Return (x, y) of the center of cell containing provided text 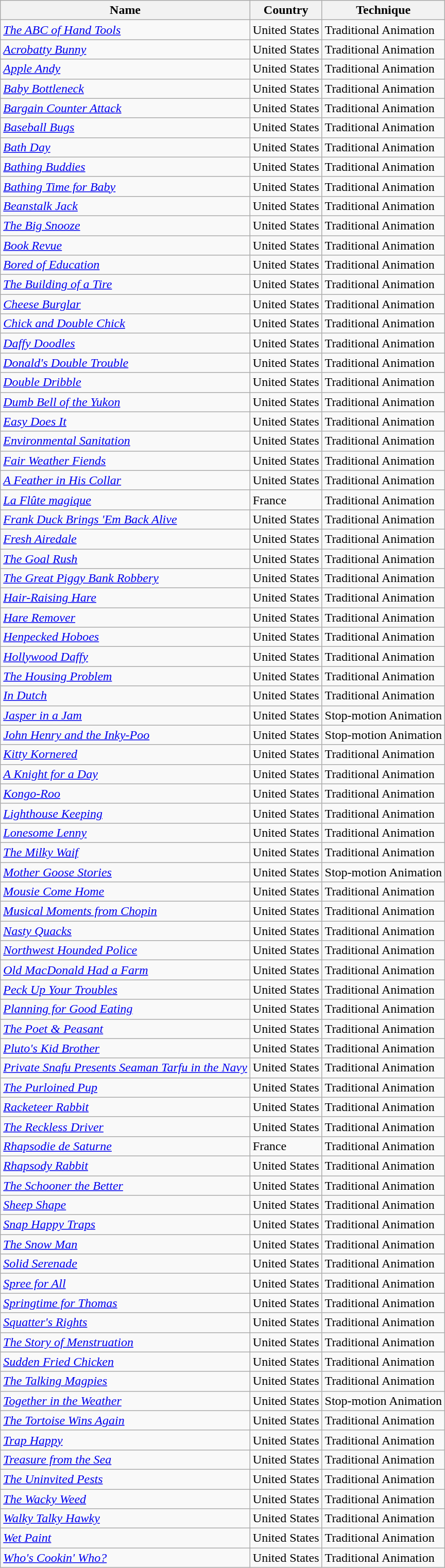
Double Dribble (126, 382)
Racketeer Rabbit (126, 1107)
Bargain Counter Attack (126, 108)
In Dutch (126, 696)
Book Revue (126, 245)
Mousie Come Home (126, 892)
Country (286, 10)
Lonesome Lenny (126, 833)
The Snow Man (126, 1244)
Lighthouse Keeping (126, 813)
Planning for Good Eating (126, 1009)
The Goal Rush (126, 558)
Musical Moments from Chopin (126, 911)
Bath Day (126, 147)
La Flûte magique (126, 500)
Sudden Fried Chicken (126, 1362)
Bathing Buddies (126, 167)
Apple Andy (126, 69)
Mother Goose Stories (126, 872)
Beanstalk Jack (126, 206)
Trap Happy (126, 1440)
Bathing Time for Baby (126, 186)
Environmental Sanitation (126, 441)
Rhapsodie de Saturne (126, 1146)
The Poet & Peasant (126, 1029)
The Big Snooze (126, 225)
Jasper in a Jam (126, 715)
Spree for All (126, 1283)
Snap Happy Traps (126, 1225)
Sheep Shape (126, 1205)
Daffy Doodles (126, 343)
Wet Paint (126, 1538)
Peck Up Your Troubles (126, 990)
The Talking Magpies (126, 1381)
The Tortoise Wins Again (126, 1420)
Squatter's Rights (126, 1323)
Name (126, 10)
Fair Weather Fiends (126, 461)
Walky Talky Hawky (126, 1519)
The ABC of Hand Tools (126, 30)
A Knight for a Day (126, 774)
Old MacDonald Had a Farm (126, 970)
The Great Piggy Bank Robbery (126, 578)
Baseball Bugs (126, 128)
Private Snafu Presents Seaman Tarfu in the Navy (126, 1068)
Hair-Raising Hare (126, 598)
A Feather in His Collar (126, 480)
Solid Serenade (126, 1264)
Frank Duck Brings 'Em Back Alive (126, 519)
Acrobatty Bunny (126, 49)
Northwest Hounded Police (126, 950)
Technique (383, 10)
Springtime for Thomas (126, 1303)
Kitty Kornered (126, 754)
The Purloined Pup (126, 1087)
Hollywood Daffy (126, 657)
Donald's Double Trouble (126, 363)
Nasty Quacks (126, 931)
Dumb Bell of the Yukon (126, 402)
Pluto's Kid Brother (126, 1048)
The Milky Waif (126, 852)
Cheese Burglar (126, 304)
Hare Remover (126, 618)
Kongo-Roo (126, 794)
John Henry and the Inky-Poo (126, 735)
The Uninvited Pests (126, 1479)
The Story of Menstruation (126, 1342)
Together in the Weather (126, 1401)
Bored of Education (126, 265)
Who's Cookin' Who? (126, 1558)
The Building of a Tire (126, 285)
The Reckless Driver (126, 1126)
The Schooner the Better (126, 1185)
Rhapsody Rabbit (126, 1166)
Easy Does It (126, 421)
Fresh Airedale (126, 539)
Baby Bottleneck (126, 89)
The Wacky Weed (126, 1499)
Chick and Double Chick (126, 324)
The Housing Problem (126, 676)
Henpecked Hoboes (126, 637)
Treasure from the Sea (126, 1459)
